Capture the cell that displays the provided text and extract its [x, y] central coordinate. 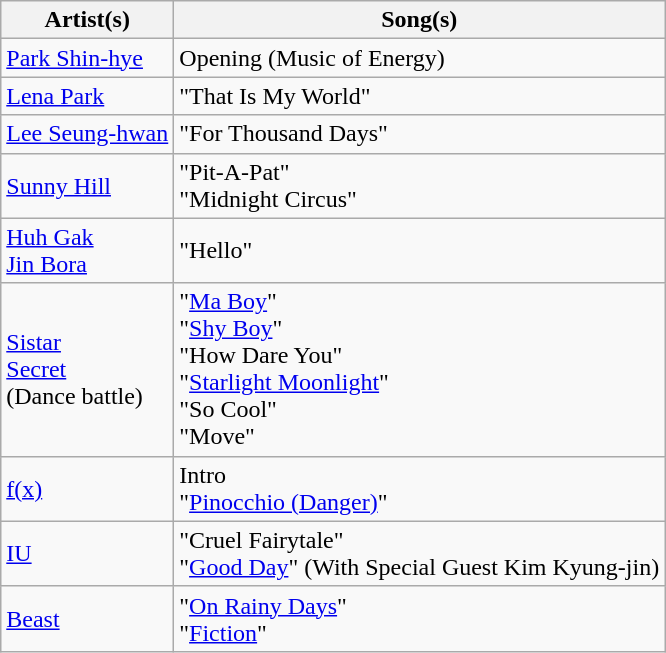
Park Shin-hye [88, 58]
"On Rainy Days""Fiction" [420, 618]
Beast [88, 618]
Intro"Pinocchio (Danger)" [420, 488]
"For Thousand Days" [420, 134]
"Hello" [420, 250]
Artist(s) [88, 20]
Huh GakJin Bora [88, 250]
IU [88, 554]
"Pit-A-Pat""Midnight Circus" [420, 186]
Song(s) [420, 20]
Lena Park [88, 96]
"That Is My World" [420, 96]
f(x) [88, 488]
Opening (Music of Energy) [420, 58]
"Ma Boy""Shy Boy""How Dare You""Starlight Moonlight""So Cool""Move" [420, 370]
"Cruel Fairytale""Good Day" (With Special Guest Kim Kyung-jin) [420, 554]
SistarSecret(Dance battle) [88, 370]
Lee Seung-hwan [88, 134]
Sunny Hill [88, 186]
